From the cell containing the given text, extract its center point as (x, y) coordinate. 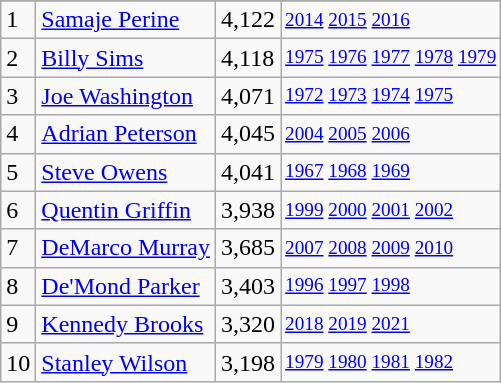
2014 2015 2016 (391, 20)
9 (18, 324)
8 (18, 286)
4,118 (248, 58)
2 (18, 58)
4,041 (248, 172)
De'Mond Parker (126, 286)
5 (18, 172)
3,403 (248, 286)
Samaje Perine (126, 20)
1967 1968 1969 (391, 172)
3,685 (248, 248)
Adrian Peterson (126, 134)
Billy Sims (126, 58)
Kennedy Brooks (126, 324)
2018 2019 2021 (391, 324)
10 (18, 362)
1972 1973 1974 1975 (391, 96)
1975 1976 1977 1978 1979 (391, 58)
Quentin Griffin (126, 210)
Joe Washington (126, 96)
6 (18, 210)
1996 1997 1998 (391, 286)
4,122 (248, 20)
2004 2005 2006 (391, 134)
1 (18, 20)
3,938 (248, 210)
Stanley Wilson (126, 362)
3,320 (248, 324)
4 (18, 134)
Steve Owens (126, 172)
4,071 (248, 96)
1979 1980 1981 1982 (391, 362)
4,045 (248, 134)
2007 2008 2009 2010 (391, 248)
3 (18, 96)
7 (18, 248)
DeMarco Murray (126, 248)
3,198 (248, 362)
1999 2000 2001 2002 (391, 210)
